Detect which cell encompasses the target text, then output its [X, Y] center coordinate. 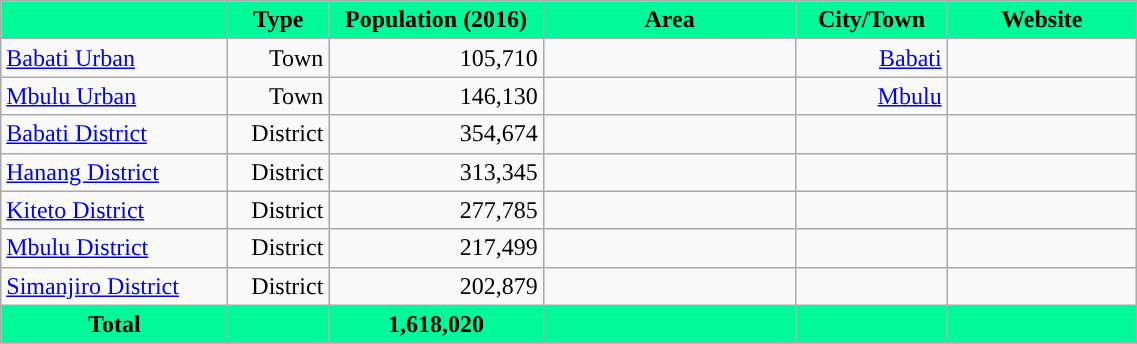
354,674 [436, 134]
1,618,020 [436, 324]
313,345 [436, 172]
217,499 [436, 248]
Population (2016) [436, 20]
Babati Urban [114, 58]
105,710 [436, 58]
Mbulu [872, 96]
Area [669, 20]
City/Town [872, 20]
Type [278, 20]
Website [1042, 20]
Babati District [114, 134]
277,785 [436, 210]
146,130 [436, 96]
Kiteto District [114, 210]
Babati [872, 58]
202,879 [436, 286]
Simanjiro District [114, 286]
Hanang District [114, 172]
Mbulu District [114, 248]
Mbulu Urban [114, 96]
Total [114, 324]
